For the text-containing cell, return its midpoint in [X, Y] coordinate format. 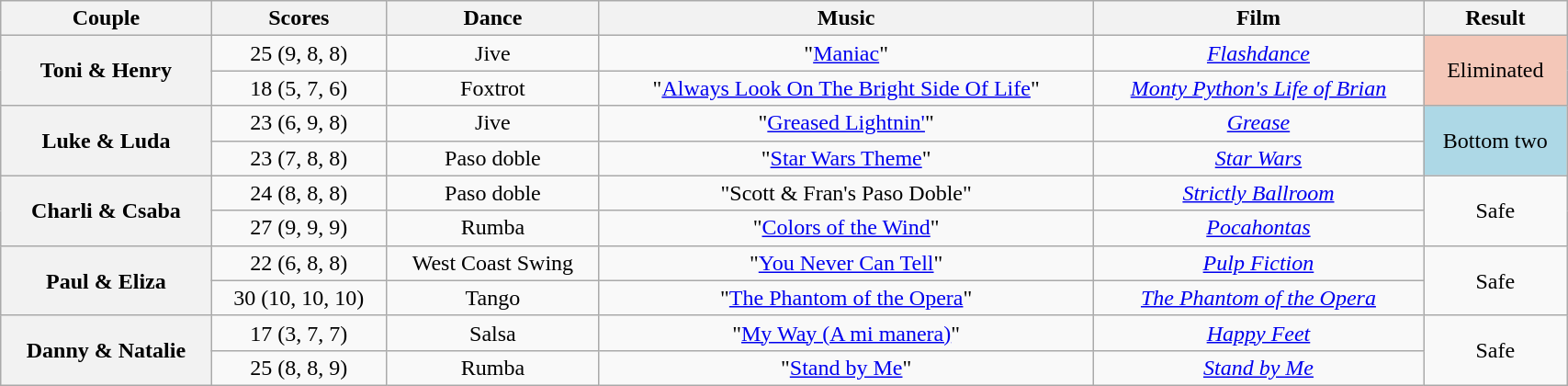
Stand by Me [1258, 368]
24 (8, 8, 8) [299, 193]
Result [1495, 18]
"Scott & Fran's Paso Doble" [846, 193]
Pulp Fiction [1258, 263]
"Maniac" [846, 53]
23 (6, 9, 8) [299, 123]
Luke & Luda [107, 141]
The Phantom of the Opera [1258, 298]
25 (9, 8, 8) [299, 53]
23 (7, 8, 8) [299, 158]
"Stand by Me" [846, 368]
Star Wars [1258, 158]
Film [1258, 18]
"Colors of the Wind" [846, 228]
30 (10, 10, 10) [299, 298]
Couple [107, 18]
Music [846, 18]
Monty Python's Life of Brian [1258, 88]
18 (5, 7, 6) [299, 88]
Grease [1258, 123]
Scores [299, 18]
Tango [492, 298]
Danny & Natalie [107, 350]
Bottom two [1495, 141]
Paul & Eliza [107, 280]
Happy Feet [1258, 333]
"Greased Lightnin'" [846, 123]
Eliminated [1495, 71]
Flashdance [1258, 53]
Foxtrot [492, 88]
"Always Look On The Bright Side Of Life" [846, 88]
"Star Wars Theme" [846, 158]
Charli & Csaba [107, 210]
Toni & Henry [107, 71]
Salsa [492, 333]
17 (3, 7, 7) [299, 333]
"You Never Can Tell" [846, 263]
Pocahontas [1258, 228]
27 (9, 9, 9) [299, 228]
"My Way (A mi manera)" [846, 333]
West Coast Swing [492, 263]
22 (6, 8, 8) [299, 263]
"The Phantom of the Opera" [846, 298]
25 (8, 8, 9) [299, 368]
Dance [492, 18]
Strictly Ballroom [1258, 193]
